Scan for the cell matching the given text and deliver its (x, y) coordinate at center. 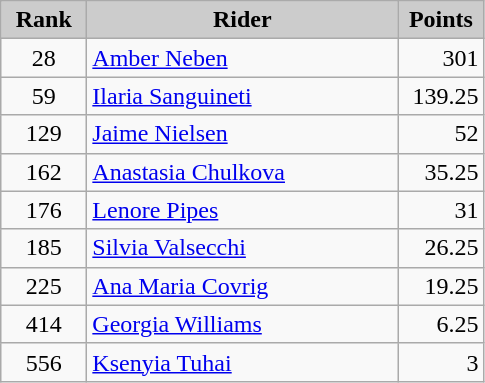
414 (44, 324)
Ilaria Sanguineti (242, 96)
Rider (242, 20)
Ana Maria Covrig (242, 286)
185 (44, 248)
Anastasia Chulkova (242, 172)
225 (44, 286)
Points (441, 20)
52 (441, 134)
6.25 (441, 324)
162 (44, 172)
Amber Neben (242, 58)
Rank (44, 20)
Silvia Valsecchi (242, 248)
19.25 (441, 286)
129 (44, 134)
26.25 (441, 248)
Georgia Williams (242, 324)
31 (441, 210)
556 (44, 362)
Ksenyia Tuhai (242, 362)
3 (441, 362)
Jaime Nielsen (242, 134)
28 (44, 58)
139.25 (441, 96)
176 (44, 210)
301 (441, 58)
59 (44, 96)
Lenore Pipes (242, 210)
35.25 (441, 172)
